Capture the cell that displays the provided text and extract its (X, Y) central coordinate. 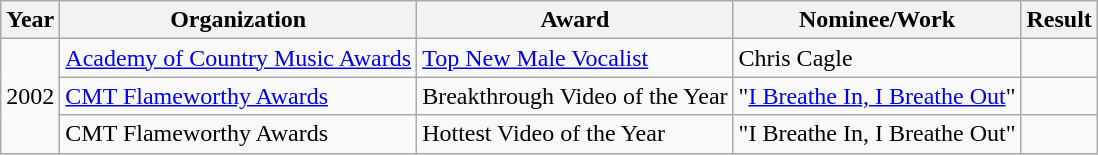
Chris Cagle (877, 58)
Academy of Country Music Awards (238, 58)
Year (30, 20)
Hottest Video of the Year (575, 134)
Award (575, 20)
Organization (238, 20)
Nominee/Work (877, 20)
Top New Male Vocalist (575, 58)
Result (1059, 20)
Breakthrough Video of the Year (575, 96)
2002 (30, 96)
